Scan for the cell matching the given text and deliver its (X, Y) coordinate at center. 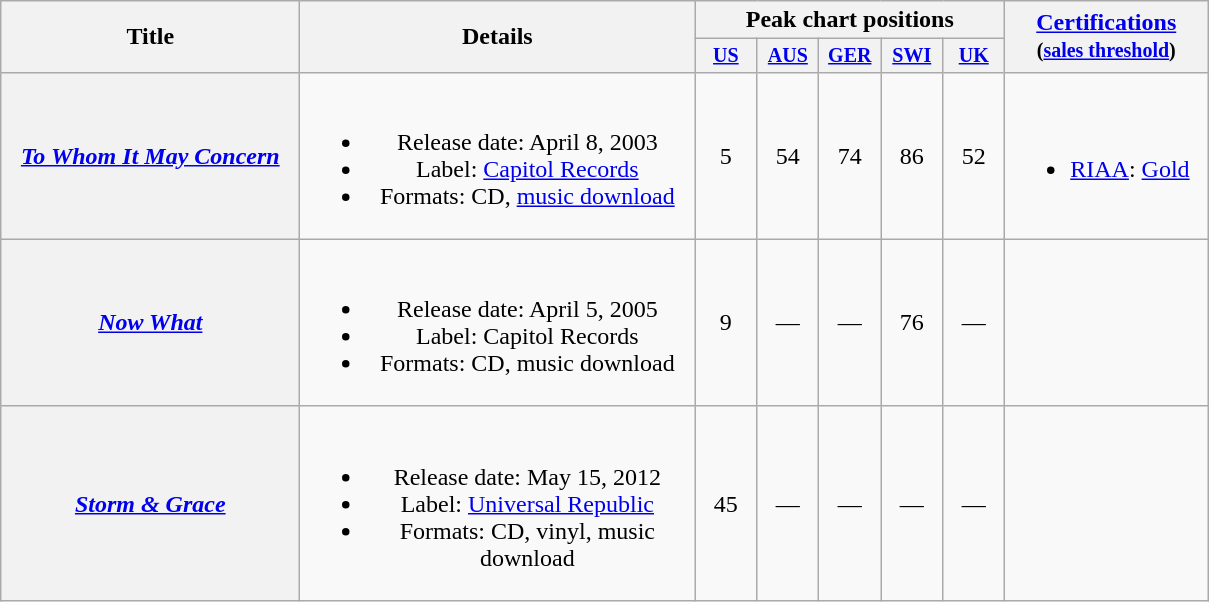
GER (850, 56)
86 (912, 156)
Release date: May 15, 2012Label: Universal RepublicFormats: CD, vinyl, music download (498, 503)
74 (850, 156)
To Whom It May Concern (150, 156)
52 (974, 156)
5 (726, 156)
Title (150, 37)
Certifications(sales threshold) (1106, 37)
9 (726, 322)
RIAA: Gold (1106, 156)
Storm & Grace (150, 503)
SWI (912, 56)
Now What (150, 322)
UK (974, 56)
54 (788, 156)
Peak chart positions (850, 20)
Release date: April 8, 2003Label: Capitol RecordsFormats: CD, music download (498, 156)
76 (912, 322)
Release date: April 5, 2005Label: Capitol RecordsFormats: CD, music download (498, 322)
Details (498, 37)
45 (726, 503)
US (726, 56)
AUS (788, 56)
